Detect which cell encompasses the target text, then output its [x, y] center coordinate. 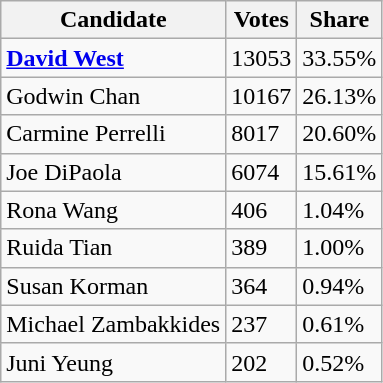
8017 [262, 134]
389 [262, 248]
20.60% [340, 134]
Godwin Chan [114, 96]
Rona Wang [114, 210]
13053 [262, 58]
1.00% [340, 248]
Carmine Perrelli [114, 134]
15.61% [340, 172]
364 [262, 286]
10167 [262, 96]
Candidate [114, 20]
0.61% [340, 324]
237 [262, 324]
26.13% [340, 96]
0.52% [340, 362]
6074 [262, 172]
0.94% [340, 286]
David West [114, 58]
Joe DiPaola [114, 172]
Share [340, 20]
Ruida Tian [114, 248]
33.55% [340, 58]
Michael Zambakkides [114, 324]
Votes [262, 20]
Susan Korman [114, 286]
1.04% [340, 210]
406 [262, 210]
202 [262, 362]
Juni Yeung [114, 362]
